Return (x, y) of the center of cell containing provided text 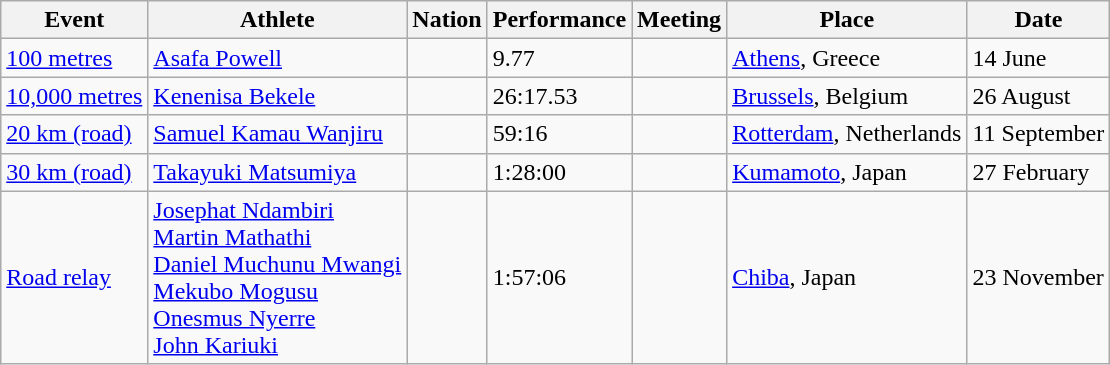
Athlete (278, 20)
27 February (1038, 172)
Kenenisa Bekele (278, 96)
100 metres (74, 58)
Asafa Powell (278, 58)
Rotterdam, Netherlands (847, 134)
20 km (road) (74, 134)
30 km (road) (74, 172)
59:16 (559, 134)
Athens, Greece (847, 58)
Brussels, Belgium (847, 96)
Josephat NdambiriMartin MathathiDaniel Muchunu MwangiMekubo MogusuOnesmus NyerreJohn Kariuki (278, 278)
Samuel Kamau Wanjiru (278, 134)
Place (847, 20)
11 September (1038, 134)
Event (74, 20)
1:28:00 (559, 172)
9.77 (559, 58)
Meeting (680, 20)
Nation (447, 20)
Kumamoto, Japan (847, 172)
23 November (1038, 278)
Chiba, Japan (847, 278)
Takayuki Matsumiya (278, 172)
10,000 metres (74, 96)
26:17.53 (559, 96)
Performance (559, 20)
1:57:06 (559, 278)
26 August (1038, 96)
Road relay (74, 278)
Date (1038, 20)
14 June (1038, 58)
